Find where the given text appears and provide that cell's center as [X, Y] coordinate. 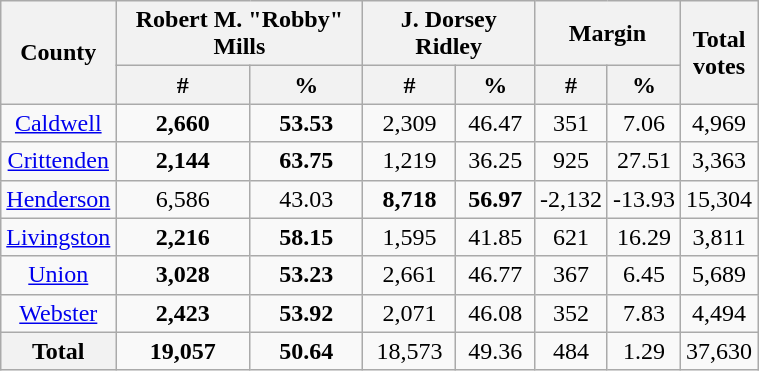
2,661 [410, 275]
351 [570, 123]
6,586 [183, 199]
2,216 [183, 237]
8,718 [410, 199]
Totalvotes [720, 52]
1.29 [644, 351]
367 [570, 275]
352 [570, 313]
4,969 [720, 123]
53.53 [306, 123]
7.83 [644, 313]
63.75 [306, 161]
49.36 [496, 351]
Total [58, 351]
41.85 [496, 237]
Union [58, 275]
1,219 [410, 161]
2,144 [183, 161]
27.51 [644, 161]
Livingston [58, 237]
46.77 [496, 275]
46.08 [496, 313]
3,363 [720, 161]
4,494 [720, 313]
50.64 [306, 351]
J. Dorsey Ridley [448, 34]
-13.93 [644, 199]
18,573 [410, 351]
58.15 [306, 237]
Crittenden [58, 161]
53.23 [306, 275]
36.25 [496, 161]
3,811 [720, 237]
19,057 [183, 351]
2,071 [410, 313]
56.97 [496, 199]
37,630 [720, 351]
15,304 [720, 199]
7.06 [644, 123]
2,660 [183, 123]
-2,132 [570, 199]
925 [570, 161]
46.47 [496, 123]
Robert M. "Robby" Mills [240, 34]
484 [570, 351]
Henderson [58, 199]
3,028 [183, 275]
Caldwell [58, 123]
Webster [58, 313]
Margin [607, 34]
County [58, 52]
1,595 [410, 237]
6.45 [644, 275]
621 [570, 237]
2,423 [183, 313]
16.29 [644, 237]
2,309 [410, 123]
43.03 [306, 199]
53.92 [306, 313]
5,689 [720, 275]
